Extract the (x, y) coordinate from the center of the cell holding the provided text.  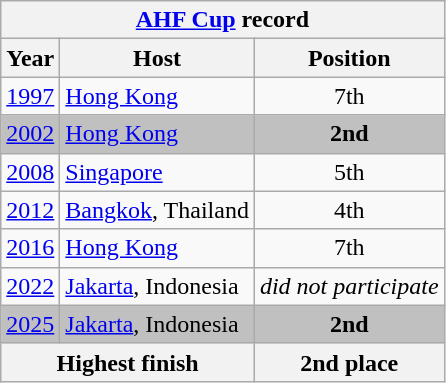
AHF Cup record (222, 20)
2022 (30, 286)
2025 (30, 324)
Position (349, 58)
2nd place (349, 362)
2012 (30, 210)
Singapore (158, 172)
Host (158, 58)
2008 (30, 172)
2016 (30, 248)
did not participate (349, 286)
Bangkok, Thailand (158, 210)
5th (349, 172)
4th (349, 210)
Highest finish (128, 362)
1997 (30, 96)
2002 (30, 134)
Year (30, 58)
